Pinpoint the cell where the given text exists, returning its [X, Y] midpoint coordinate. 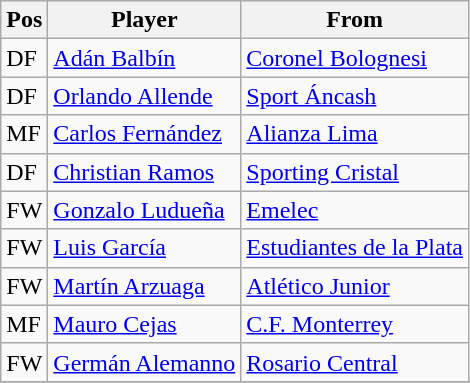
Mauro Cejas [144, 324]
Adán Balbín [144, 58]
Coronel Bolognesi [355, 58]
Pos [24, 20]
Sport Áncash [355, 96]
Germán Alemanno [144, 362]
Martín Arzuaga [144, 286]
Orlando Allende [144, 96]
Alianza Lima [355, 134]
C.F. Monterrey [355, 324]
Christian Ramos [144, 172]
Gonzalo Ludueña [144, 210]
Atlético Junior [355, 286]
Estudiantes de la Plata [355, 248]
From [355, 20]
Luis García [144, 248]
Player [144, 20]
Rosario Central [355, 362]
Emelec [355, 210]
Carlos Fernández [144, 134]
Sporting Cristal [355, 172]
